Extract the (X, Y) coordinate from the center of the cell holding the provided text.  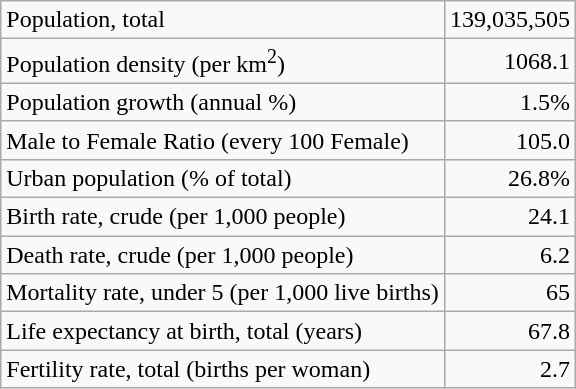
67.8 (510, 331)
Population growth (annual %) (223, 102)
26.8% (510, 178)
Death rate, crude (per 1,000 people) (223, 255)
1068.1 (510, 62)
1.5% (510, 102)
Urban population (% of total) (223, 178)
139,035,505 (510, 20)
Population density (per km2) (223, 62)
Fertility rate, total (births per woman) (223, 369)
Mortality rate, under 5 (per 1,000 live births) (223, 293)
Male to Female Ratio (every 100 Female) (223, 140)
24.1 (510, 217)
105.0 (510, 140)
Birth rate, crude (per 1,000 people) (223, 217)
2.7 (510, 369)
65 (510, 293)
Population, total (223, 20)
Life expectancy at birth, total (years) (223, 331)
6.2 (510, 255)
